Pinpoint the cell where the given text exists, returning its (X, Y) midpoint coordinate. 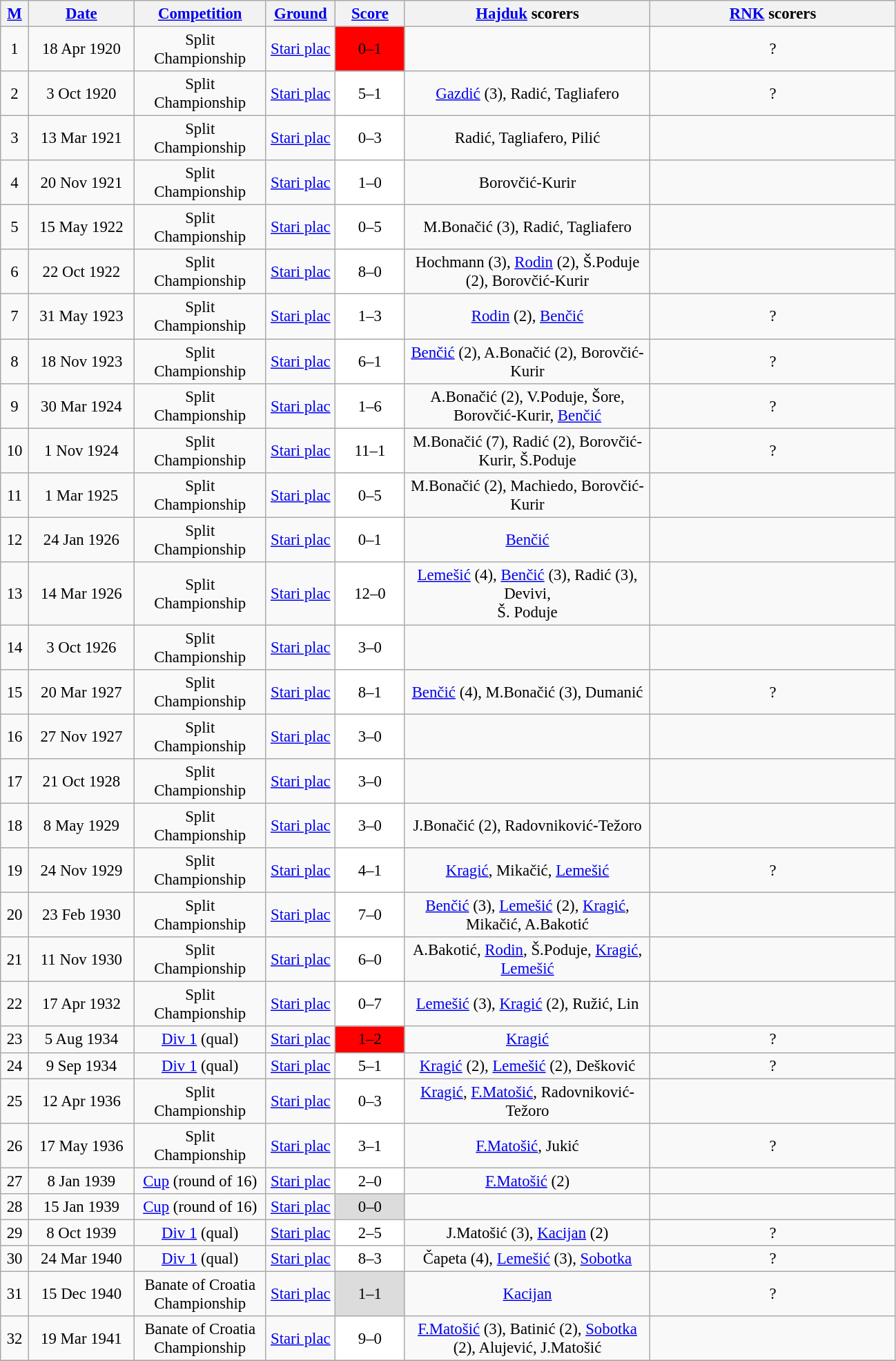
22 (15, 1004)
6–1 (370, 362)
Kacijan (527, 1294)
5 (15, 228)
1–3 (370, 316)
13 Mar 1921 (81, 138)
1 Mar 1925 (81, 494)
16 (15, 736)
F.Matošić (3), Batinić (2), Sobotka (2), Alujević, J.Matošić (527, 1338)
24 (15, 1065)
Benčić (3), Lemešić (2), Kragić, Mikačić, A.Bakotić (527, 916)
30 Mar 1924 (81, 406)
12 (15, 540)
15 May 1922 (81, 228)
1–1 (370, 1294)
Benčić (2), A.Bonačić (2), Borovčić-Kurir (527, 362)
20 Nov 1921 (81, 182)
4–1 (370, 870)
12–0 (370, 594)
29 (15, 1233)
Kragić (527, 1040)
17 (15, 782)
4 (15, 182)
19 (15, 870)
M.Bonačić (2), Machiedo, Borovčić-Kurir (527, 494)
2 (15, 94)
17 May 1936 (81, 1145)
Radić, Tagliafero, Pilić (527, 138)
24 Nov 1929 (81, 870)
11–1 (370, 450)
Čapeta (4), Lemešić (3), Sobotka (527, 1259)
24 Mar 1940 (81, 1259)
23 Feb 1930 (81, 916)
18 (15, 826)
5 Aug 1934 (81, 1040)
9 (15, 406)
Kragić, Mikačić, Lemešić (527, 870)
6 (15, 272)
3–1 (370, 1145)
8 May 1929 (81, 826)
1–2 (370, 1040)
3 (15, 138)
8 Jan 1939 (81, 1181)
Hajduk scorers (527, 14)
Gazdić (3), Radić, Tagliafero (527, 94)
Benčić (527, 540)
26 (15, 1145)
27 Nov 1927 (81, 736)
10 (15, 450)
Competition (200, 14)
J.Bonačić (2), Radovniković-Težoro (527, 826)
25 (15, 1101)
Borovčić-Kurir (527, 182)
8 Oct 1939 (81, 1233)
18 Apr 1920 (81, 50)
14 (15, 648)
7 (15, 316)
2–5 (370, 1233)
F.Matošić, Jukić (527, 1145)
8–1 (370, 692)
Ground (301, 14)
0–0 (370, 1207)
Benčić (4), M.Bonačić (3), Dumanić (527, 692)
F.Matošić (2) (527, 1181)
1 (15, 50)
M.Bonačić (7), Radić (2), Borovčić-Kurir, Š.Poduje (527, 450)
Kragić, F.Matošić, Radovniković-Težoro (527, 1101)
A.Bonačić (2), V.Poduje, Šore, Borovčić-Kurir, Benčić (527, 406)
18 Nov 1923 (81, 362)
8 (15, 362)
M.Bonačić (3), Radić, Tagliafero (527, 228)
32 (15, 1338)
20 Mar 1927 (81, 692)
20 (15, 916)
1 Nov 1924 (81, 450)
RNK scorers (773, 14)
12 Apr 1936 (81, 1101)
0–7 (370, 1004)
15 Jan 1939 (81, 1207)
22 Oct 1922 (81, 272)
15 Dec 1940 (81, 1294)
28 (15, 1207)
24 Jan 1926 (81, 540)
30 (15, 1259)
11 Nov 1930 (81, 960)
1–6 (370, 406)
3 Oct 1920 (81, 94)
31 (15, 1294)
21 (15, 960)
21 Oct 1928 (81, 782)
6–0 (370, 960)
Kragić (2), Lemešić (2), Dešković (527, 1065)
13 (15, 594)
27 (15, 1181)
14 Mar 1926 (81, 594)
3 Oct 1926 (81, 648)
9–0 (370, 1338)
7–0 (370, 916)
19 Mar 1941 (81, 1338)
9 Sep 1934 (81, 1065)
31 May 1923 (81, 316)
2–0 (370, 1181)
Lemešić (4), Benčić (3), Radić (3), Devivi, Š. Poduje (527, 594)
A.Bakotić, Rodin, Š.Poduje, Kragić, Lemešić (527, 960)
Score (370, 14)
17 Apr 1932 (81, 1004)
M (15, 14)
Date (81, 14)
11 (15, 494)
8–0 (370, 272)
23 (15, 1040)
J.Matošić (3), Kacijan (2) (527, 1233)
Hochmann (3), Rodin (2), Š.Poduje (2), Borovčić-Kurir (527, 272)
15 (15, 692)
Rodin (2), Benčić (527, 316)
1–0 (370, 182)
8–3 (370, 1259)
Lemešić (3), Kragić (2), Ružić, Lin (527, 1004)
